Extract the [x, y] coordinate from the center of the cell holding the provided text.  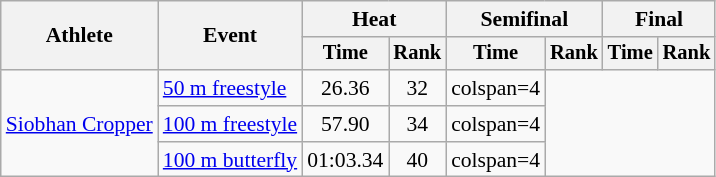
Heat [374, 19]
32 [417, 88]
34 [417, 124]
Semifinal [524, 19]
Event [230, 36]
50 m freestyle [230, 88]
26.36 [345, 88]
Final [659, 19]
Athlete [80, 36]
57.90 [345, 124]
100 m freestyle [230, 124]
Siobhan Cropper [80, 124]
